For the text-containing cell, return its midpoint in (x, y) coordinate format. 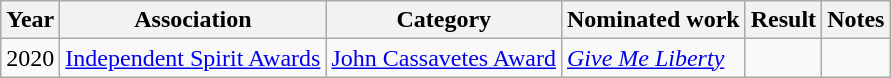
Nominated work (653, 20)
Give Me Liberty (653, 58)
John Cassavetes Award (444, 58)
Year (30, 20)
Result (783, 20)
Association (193, 20)
Category (444, 20)
Independent Spirit Awards (193, 58)
2020 (30, 58)
Notes (856, 20)
